Search for the cell housing the specified text and yield its [x, y] center coordinate. 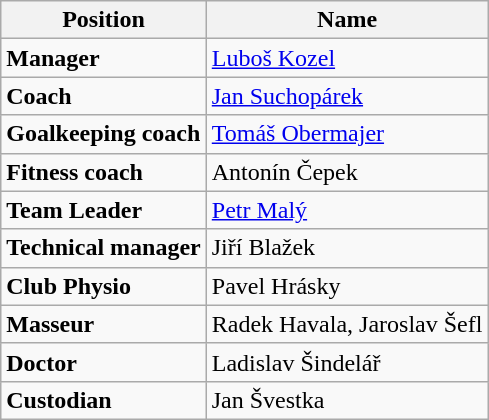
Pavel Hrásky [347, 286]
Position [104, 20]
Antonín Čepek [347, 172]
Technical manager [104, 248]
Custodian [104, 400]
Team Leader [104, 210]
Petr Malý [347, 210]
Luboš Kozel [347, 58]
Ladislav Šindelář [347, 362]
Coach [104, 96]
Club Physio [104, 286]
Jan Švestka [347, 400]
Name [347, 20]
Tomáš Obermajer [347, 134]
Goalkeeping coach [104, 134]
Masseur [104, 324]
Jan Suchopárek [347, 96]
Manager [104, 58]
Radek Havala, Jaroslav Šefl [347, 324]
Doctor [104, 362]
Fitness coach [104, 172]
Jiří Blažek [347, 248]
